For the text-containing cell, return its midpoint in (X, Y) coordinate format. 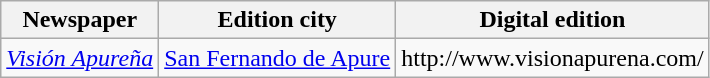
Edition city (278, 20)
Newspaper (80, 20)
San Fernando de Apure (278, 58)
http://www.visionapurena.com/ (552, 58)
Digital edition (552, 20)
Visión Apureña (80, 58)
